Capture the cell that displays the provided text and extract its (x, y) central coordinate. 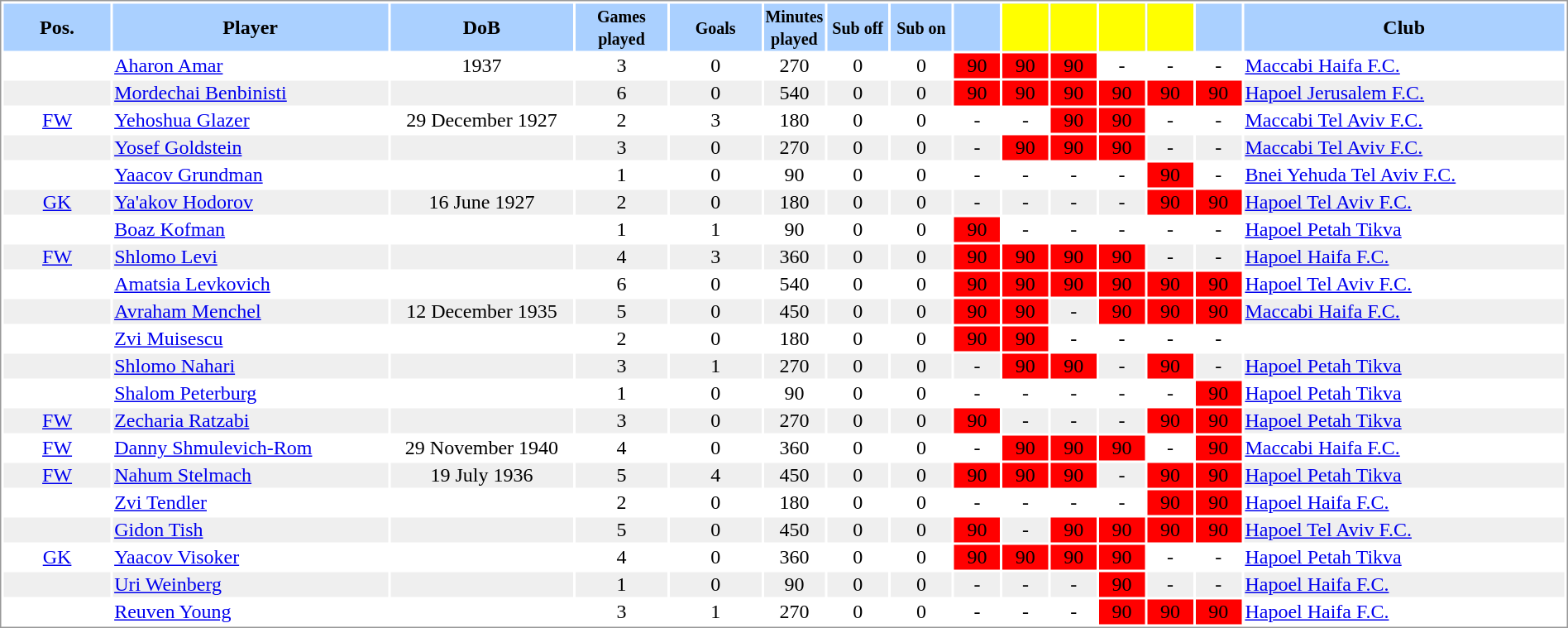
Avraham Menchel (251, 312)
Yaacov Grundman (251, 175)
Yehoshua Glazer (251, 120)
29 December 1927 (481, 120)
Zecharia Ratzabi (251, 421)
Aharon Amar (251, 65)
Zvi Tendler (251, 502)
Ya'akov Hodorov (251, 203)
Zvi Muisescu (251, 338)
Mordechai Benbinisti (251, 93)
Reuven Young (251, 611)
Player (251, 26)
Hapoel Jerusalem F.C. (1404, 93)
Goals (716, 26)
19 July 1936 (481, 476)
Gamesplayed (622, 26)
DoB (481, 26)
12 December 1935 (481, 312)
29 November 1940 (481, 448)
Uri Weinberg (251, 585)
Sub on (921, 26)
Boaz Kofman (251, 229)
Amatsia Levkovich (251, 284)
Minutesplayed (795, 26)
Nahum Stelmach (251, 476)
Pos. (56, 26)
Shlomo Nahari (251, 367)
Gidon Tish (251, 530)
1937 (481, 65)
Yaacov Visoker (251, 557)
Shlomo Levi (251, 257)
Bnei Yehuda Tel Aviv F.C. (1404, 175)
16 June 1927 (481, 203)
Shalom Peterburg (251, 393)
Club (1404, 26)
Yosef Goldstein (251, 148)
Sub off (858, 26)
Danny Shmulevich-Rom (251, 448)
